Return the [X, Y] coordinate for the center point of the cell that contains the specified text.  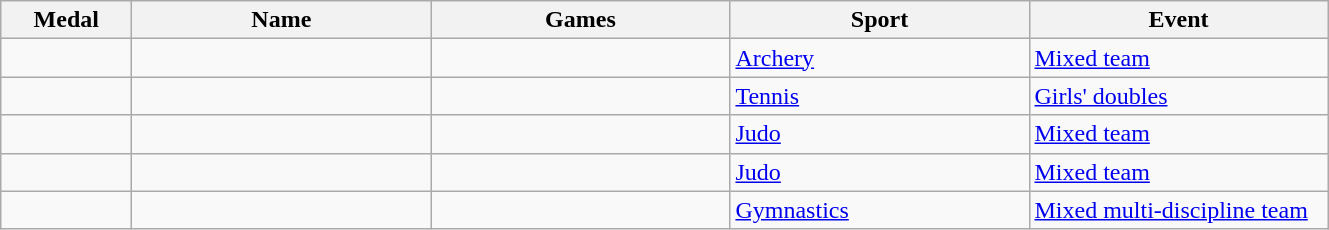
Medal [66, 20]
Tennis [880, 96]
Mixed multi-discipline team [1178, 210]
Name [282, 20]
Sport [880, 20]
Games [580, 20]
Event [1178, 20]
Gymnastics [880, 210]
Archery [880, 58]
Girls' doubles [1178, 96]
